Provide the (X, Y) coordinate of the cell's center where the given text is located.  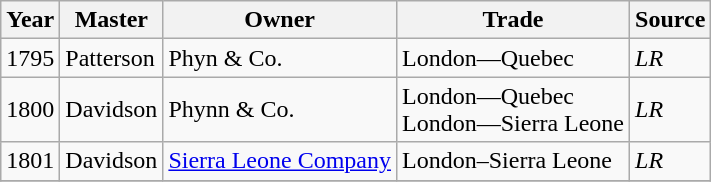
1801 (30, 161)
London—QuebecLondon—Sierra Leone (514, 110)
1800 (30, 110)
1795 (30, 58)
Master (112, 20)
London–Sierra Leone (514, 161)
Owner (280, 20)
Source (670, 20)
Phyn & Co. (280, 58)
Phynn & Co. (280, 110)
London—Quebec (514, 58)
Patterson (112, 58)
Sierra Leone Company (280, 161)
Year (30, 20)
Trade (514, 20)
